From the cell containing the given text, extract its center point as [x, y] coordinate. 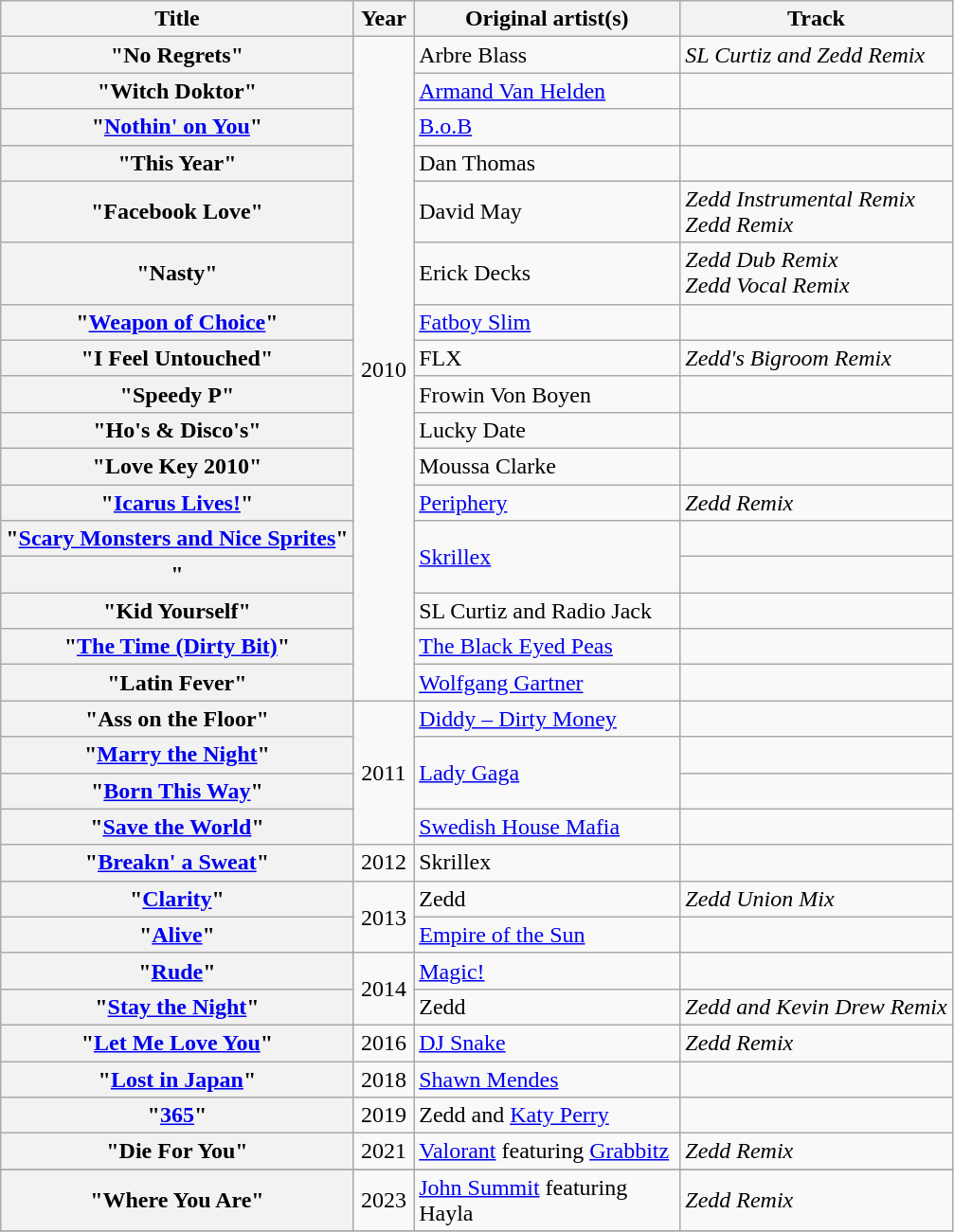
2019 [384, 1116]
Armand Van Helden [548, 91]
"The Time (Dirty Bit)" [177, 647]
"Nasty" [177, 273]
Lady Gaga [548, 773]
"Witch Doktor" [177, 91]
Shawn Mendes [548, 1079]
2014 [384, 989]
"Clarity" [177, 899]
"Latin Fever" [177, 683]
FLX [548, 358]
"Speedy P" [177, 394]
DJ Snake [548, 1043]
Title [177, 19]
"Stay the Night" [177, 1007]
2011 [384, 773]
"Alive" [177, 935]
"Facebook Love" [177, 212]
"Nothin' on You" [177, 127]
"Icarus Lives!" [177, 503]
Empire of the Sun [548, 935]
Zedd's Bigroom Remix [817, 358]
Lucky Date [548, 430]
"Rude" [177, 971]
"I Feel Untouched" [177, 358]
"Die For You" [177, 1152]
"Save the World" [177, 827]
Frowin Von Boyen [548, 394]
2023 [384, 1201]
Swedish House Mafia [548, 827]
Valorant featuring Grabbitz [548, 1152]
Wolfgang Gartner [548, 683]
Original artist(s) [548, 19]
Zedd and Kevin Drew Remix [817, 1007]
"No Regrets" [177, 55]
Fatboy Slim [548, 322]
2018 [384, 1079]
Track [817, 19]
"Lost in Japan" [177, 1079]
"Where You Are" [177, 1201]
"Ho's & Disco's" [177, 430]
2013 [384, 917]
Diddy – Dirty Money [548, 719]
"Marry the Night" [177, 755]
"365" [177, 1116]
Zedd and Katy Perry [548, 1116]
"Breakn' a Sweat" [177, 863]
Erick Decks [548, 273]
"Kid Yourself" [177, 611]
2012 [384, 863]
Zedd Union Mix [817, 899]
The Black Eyed Peas [548, 647]
David May [548, 212]
"Weapon of Choice" [177, 322]
" [177, 575]
"Ass on the Floor" [177, 719]
Moussa Clarke [548, 466]
"Let Me Love You" [177, 1043]
"Love Key 2010" [177, 466]
Zedd Instrumental RemixZedd Remix [817, 212]
Arbre Blass [548, 55]
SL Curtiz and Radio Jack [548, 611]
John Summit featuring Hayla [548, 1201]
2010 [384, 369]
Dan Thomas [548, 163]
B.o.B [548, 127]
"Scary Monsters and Nice Sprites" [177, 539]
2016 [384, 1043]
Zedd Dub RemixZedd Vocal Remix [817, 273]
"This Year" [177, 163]
Year [384, 19]
"Born This Way" [177, 791]
SL Curtiz and Zedd Remix [817, 55]
Magic! [548, 971]
Periphery [548, 503]
2021 [384, 1152]
